Return [x, y] of the center of cell containing provided text 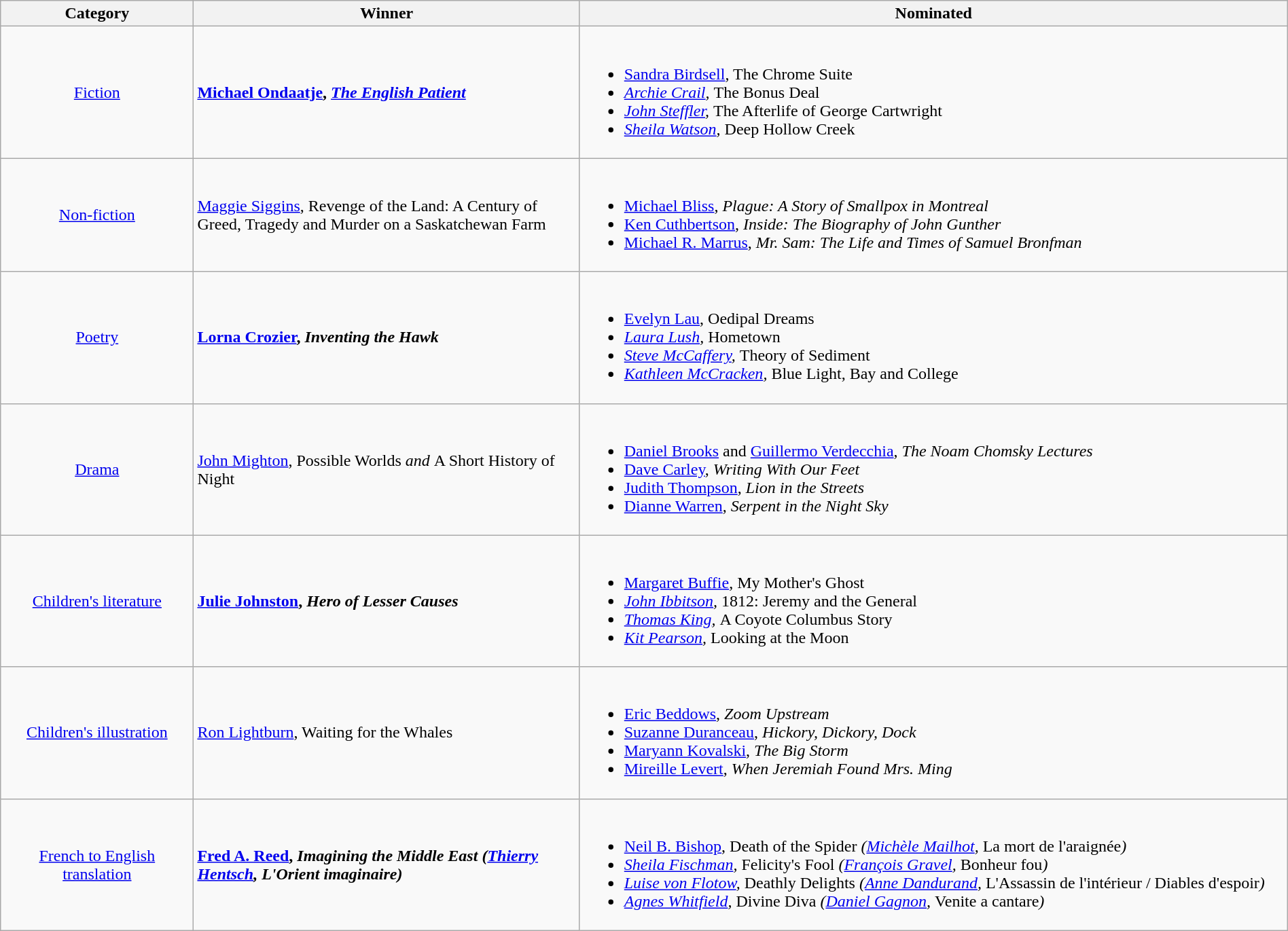
French to English translation [97, 864]
Ron Lightburn, Waiting for the Whales [387, 733]
Margaret Buffie, My Mother's GhostJohn Ibbitson, 1812: Jeremy and the GeneralThomas King, A Coyote Columbus StoryKit Pearson, Looking at the Moon [933, 601]
Michael Ondaatje, The English Patient [387, 92]
Fiction [97, 92]
Children's literature [97, 601]
Julie Johnston, Hero of Lesser Causes [387, 601]
Non-fiction [97, 215]
Nominated [933, 14]
Maggie Siggins, Revenge of the Land: A Century of Greed, Tragedy and Murder on a Saskatchewan Farm [387, 215]
Poetry [97, 337]
Winner [387, 14]
Eric Beddows, Zoom UpstreamSuzanne Duranceau, Hickory, Dickory, DockMaryann Kovalski, The Big StormMireille Levert, When Jeremiah Found Mrs. Ming [933, 733]
Lorna Crozier, Inventing the Hawk [387, 337]
Drama [97, 469]
Category [97, 14]
Sandra Birdsell, The Chrome SuiteArchie Crail, The Bonus DealJohn Steffler, The Afterlife of George CartwrightSheila Watson, Deep Hollow Creek [933, 92]
Evelyn Lau, Oedipal DreamsLaura Lush, HometownSteve McCaffery, Theory of SedimentKathleen McCracken, Blue Light, Bay and College [933, 337]
Children's illustration [97, 733]
Fred A. Reed, Imagining the Middle East (Thierry Hentsch, L'Orient imaginaire) [387, 864]
John Mighton, Possible Worlds and A Short History of Night [387, 469]
